Provide the (X, Y) coordinate of the cell's center where the given text is located.  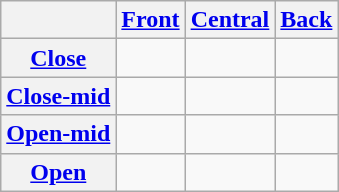
Close (58, 58)
Back (306, 20)
Front (150, 20)
Open-mid (58, 134)
Open (58, 172)
Close-mid (58, 96)
Central (230, 20)
